For the text-containing cell, return its midpoint in [X, Y] coordinate format. 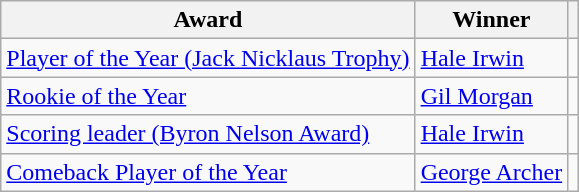
Rookie of the Year [208, 96]
Gil Morgan [492, 96]
Player of the Year (Jack Nicklaus Trophy) [208, 58]
Winner [492, 20]
Award [208, 20]
Comeback Player of the Year [208, 172]
George Archer [492, 172]
Scoring leader (Byron Nelson Award) [208, 134]
